From the cell containing the given text, extract its center point as (x, y) coordinate. 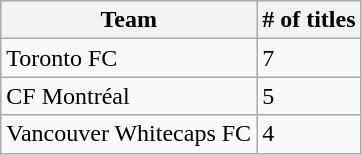
Team (129, 20)
5 (309, 96)
Toronto FC (129, 58)
4 (309, 134)
7 (309, 58)
CF Montréal (129, 96)
Vancouver Whitecaps FC (129, 134)
# of titles (309, 20)
